Capture the cell that displays the provided text and extract its (x, y) central coordinate. 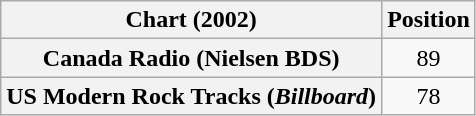
89 (429, 58)
Chart (2002) (192, 20)
Position (429, 20)
78 (429, 96)
US Modern Rock Tracks (Billboard) (192, 96)
Canada Radio (Nielsen BDS) (192, 58)
